Pinpoint the cell where the given text exists, returning its (X, Y) midpoint coordinate. 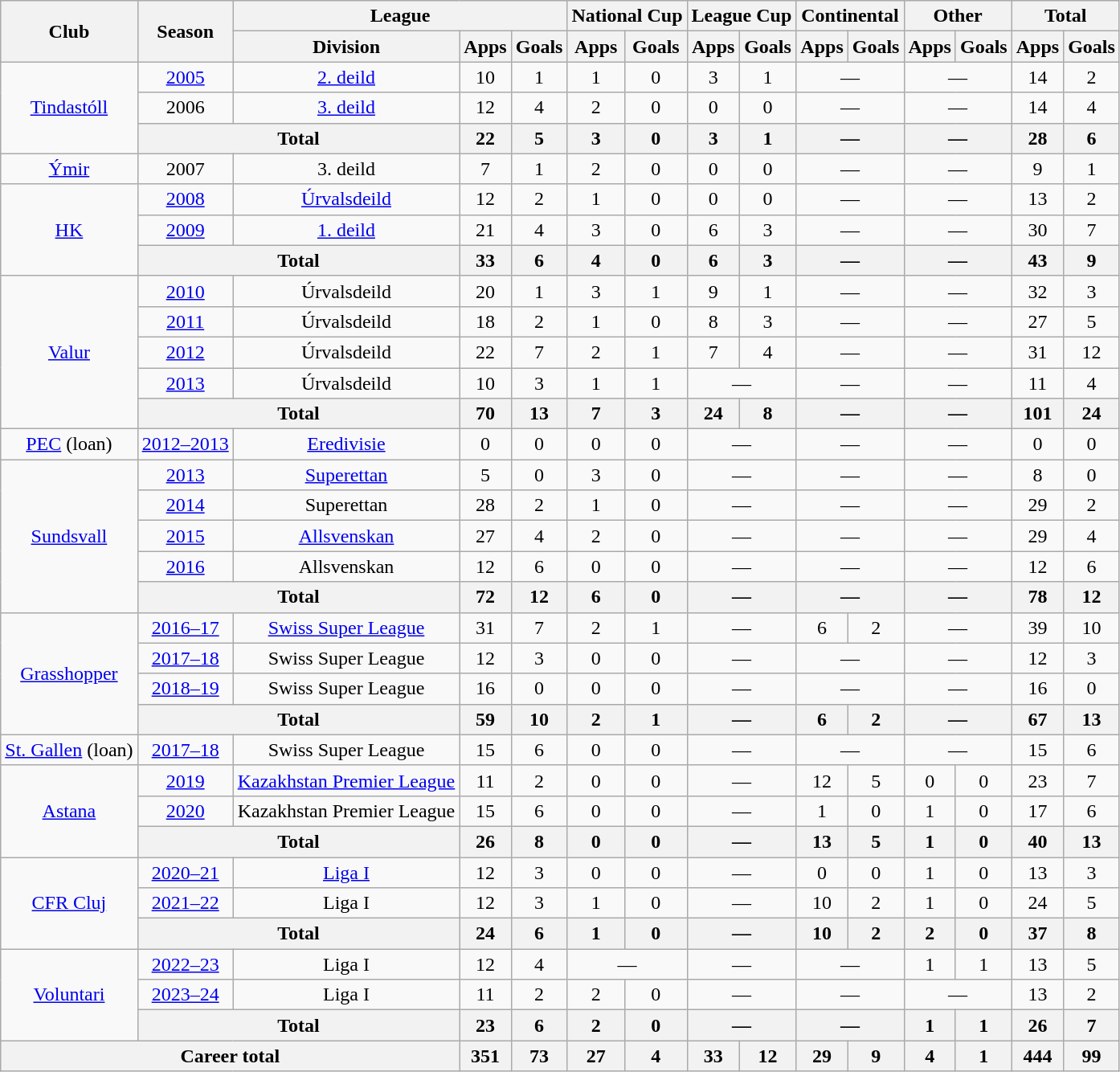
37 (1037, 934)
2012–2013 (185, 444)
101 (1037, 414)
17 (1037, 811)
2020–21 (185, 872)
351 (485, 1056)
2. deild (346, 77)
2016–17 (185, 628)
Astana (69, 811)
2011 (185, 321)
National Cup (627, 16)
1. deild (346, 230)
2006 (185, 108)
32 (1037, 291)
2009 (185, 230)
2012 (185, 352)
PEC (loan) (69, 444)
Voluntari (69, 995)
18 (485, 321)
2020 (185, 811)
Sundsvall (69, 536)
St. Gallen (loan) (69, 750)
League (400, 16)
Season (185, 31)
2007 (185, 169)
2014 (185, 505)
43 (1037, 260)
2016 (185, 567)
78 (1037, 597)
40 (1037, 841)
2019 (185, 780)
21 (485, 230)
2010 (185, 291)
99 (1092, 1056)
30 (1037, 230)
Division (346, 47)
Grasshopper (69, 673)
Club (69, 31)
2008 (185, 199)
CFR Cluj (69, 902)
Tindastóll (69, 108)
Eredivisie (346, 444)
League Cup (742, 16)
Continental (850, 16)
2015 (185, 536)
Valur (69, 352)
444 (1037, 1056)
2005 (185, 77)
Other (958, 16)
59 (485, 719)
HK (69, 230)
Ýmir (69, 169)
70 (485, 414)
67 (1037, 719)
39 (1037, 628)
2023–24 (185, 995)
20 (485, 291)
72 (485, 597)
73 (539, 1056)
Career total (230, 1056)
2018–19 (185, 689)
2022–23 (185, 964)
2021–22 (185, 903)
